Search for the cell housing the specified text and yield its (x, y) center coordinate. 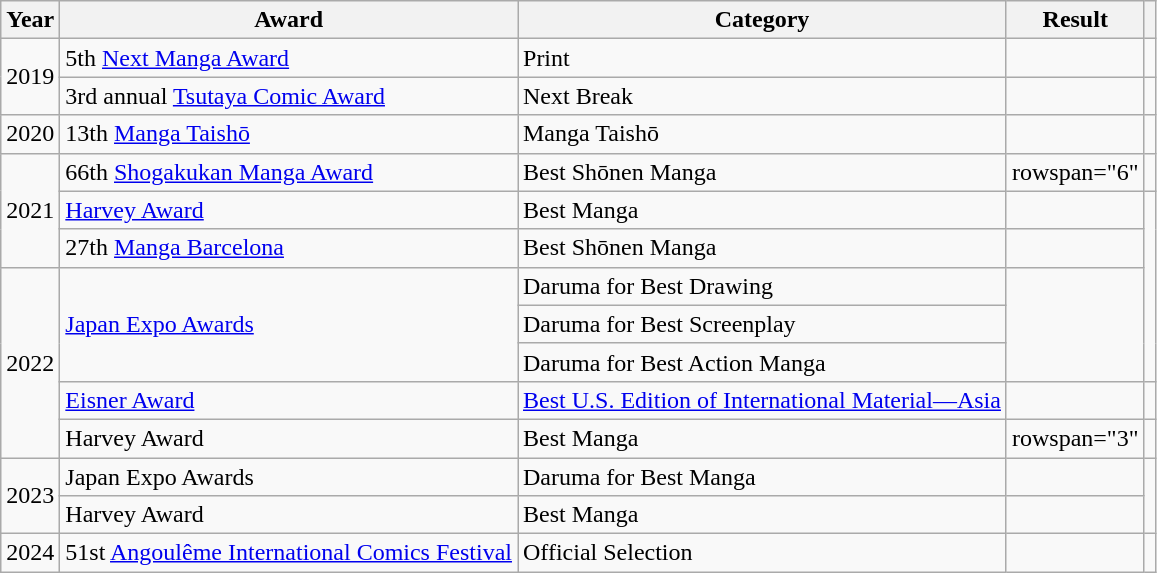
27th Manga Barcelona (289, 248)
Daruma for Best Drawing (762, 286)
Eisner Award (289, 400)
Best U.S. Edition of International Material—Asia (762, 400)
5th Next Manga Award (289, 58)
rowspan="6" (1075, 172)
2024 (30, 553)
2021 (30, 210)
Result (1075, 20)
Daruma for Best Action Manga (762, 362)
Daruma for Best Manga (762, 477)
Next Break (762, 96)
2019 (30, 77)
Print (762, 58)
Daruma for Best Screenplay (762, 324)
2020 (30, 134)
2023 (30, 496)
51st Angoulême International Comics Festival (289, 553)
66th Shogakukan Manga Award (289, 172)
Manga Taishō (762, 134)
rowspan="3" (1075, 438)
Year (30, 20)
Official Selection (762, 553)
2022 (30, 362)
13th Manga Taishō (289, 134)
Category (762, 20)
Award (289, 20)
3rd annual Tsutaya Comic Award (289, 96)
